Determine the [X, Y] coordinate at the center of the cell enclosing the given text.  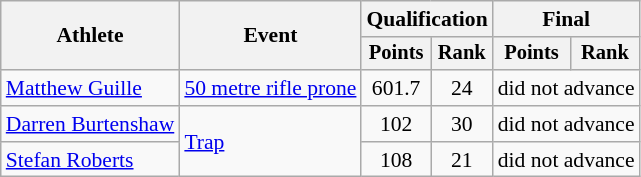
24 [462, 88]
Final [566, 19]
Athlete [90, 36]
Qualification [426, 19]
601.7 [396, 88]
50 metre rifle prone [270, 88]
Matthew Guille [90, 88]
Darren Burtenshaw [90, 124]
Event [270, 36]
Trap [270, 142]
102 [396, 124]
30 [462, 124]
